Return the (x, y) coordinate for the center point of the cell that contains the specified text.  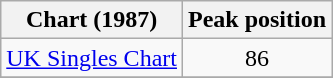
UK Singles Chart (92, 58)
86 (256, 58)
Chart (1987) (92, 20)
Peak position (256, 20)
